Return (X, Y) of the center of cell containing provided text 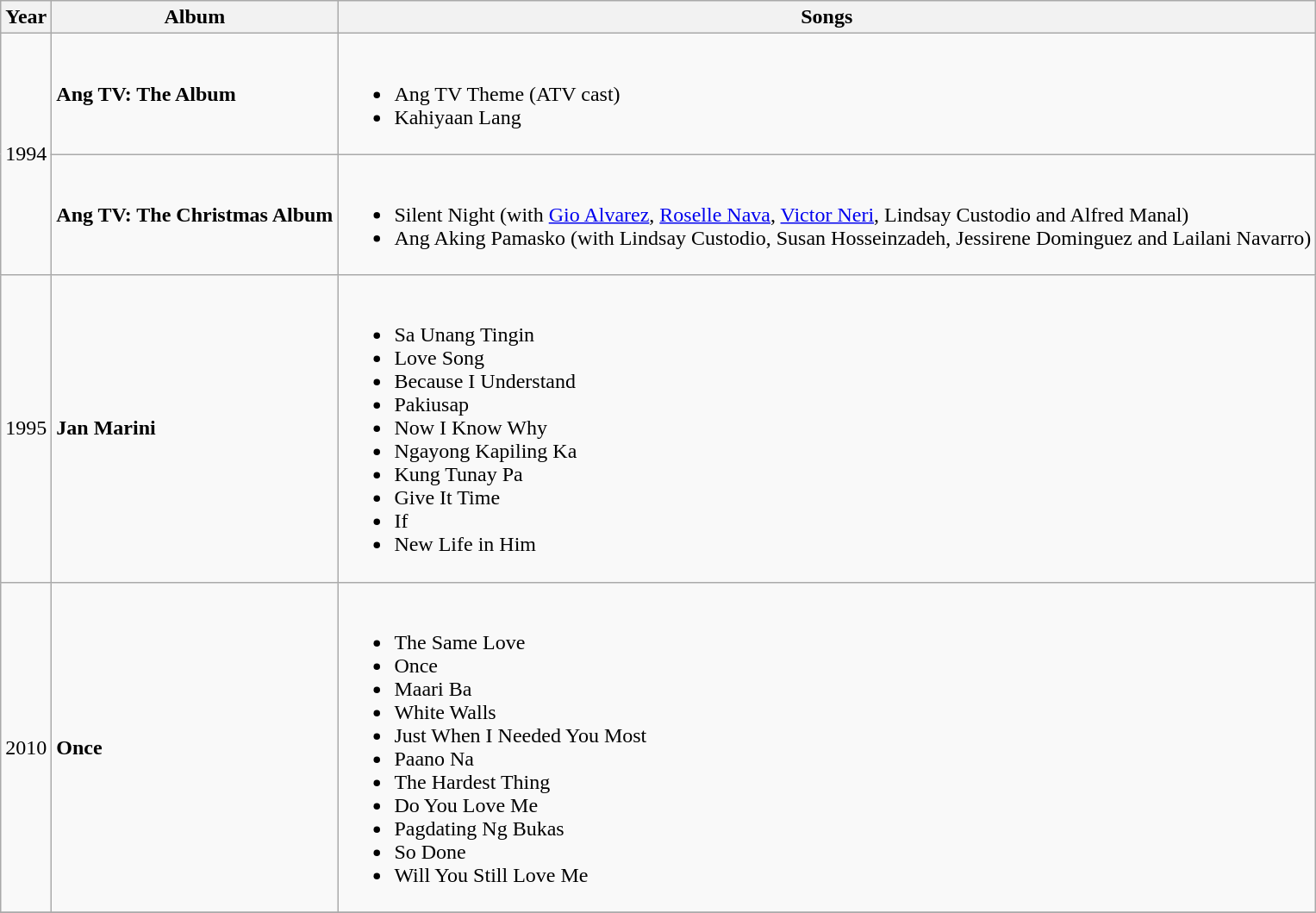
Ang TV: The Album (195, 94)
Jan Marini (195, 428)
The Same LoveOnceMaari BaWhite WallsJust When I Needed You MostPaano NaThe Hardest ThingDo You Love MePagdating Ng BukasSo DoneWill You Still Love Me (827, 747)
Once (195, 747)
Sa Unang TinginLove SongBecause I UnderstandPakiusapNow I Know WhyNgayong Kapiling KaKung Tunay PaGive It TimeIfNew Life in Him (827, 428)
2010 (26, 747)
Year (26, 17)
Ang TV: The Christmas Album (195, 215)
Songs (827, 17)
1995 (26, 428)
1994 (26, 154)
Album (195, 17)
Ang TV Theme (ATV cast)Kahiyaan Lang (827, 94)
